Scan for the cell matching the given text and deliver its [x, y] coordinate at center. 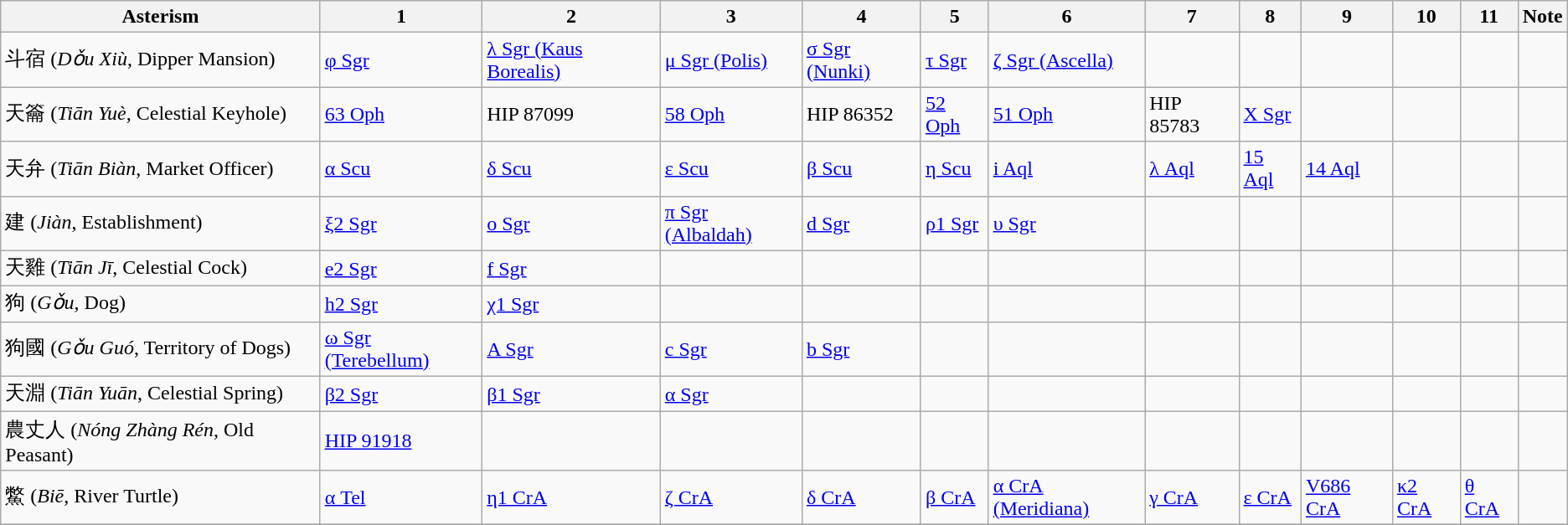
ρ1 Sgr [955, 223]
θ CrA [1489, 497]
α Tel [401, 497]
8 [1270, 17]
58 Oph [730, 114]
α Scu [401, 169]
ε Scu [730, 169]
HIP 91918 [401, 441]
λ Sgr (Kaus Borealis) [571, 60]
天淵 (Tiān Yuān, Celestial Spring) [161, 394]
i Aql [1067, 169]
52 Oph [955, 114]
β Scu [861, 169]
V686 CrA [1347, 497]
ω Sgr (Terebellum) [401, 348]
狗國 (Gǒu Guó, Territory of Dogs) [161, 348]
η Scu [955, 169]
γ CrA [1192, 497]
1 [401, 17]
51 Oph [1067, 114]
6 [1067, 17]
μ Sgr (Polis) [730, 60]
c Sgr [730, 348]
15 Aql [1270, 169]
斗宿 (Dǒu Xiù, Dipper Mansion) [161, 60]
HIP 85783 [1192, 114]
χ1 Sgr [571, 305]
η1 CrA [571, 497]
υ Sgr [1067, 223]
4 [861, 17]
α Sgr [730, 394]
天籥 (Tiān Yuè, Celestial Keyhole) [161, 114]
e2 Sgr [401, 268]
天弁 (Tiān Biàn, Market Officer) [161, 169]
ζ Sgr (Ascella) [1067, 60]
10 [1426, 17]
β CrA [955, 497]
τ Sgr [955, 60]
h2 Sgr [401, 305]
Note [1543, 17]
HIP 87099 [571, 114]
κ2 CrA [1426, 497]
δ Scu [571, 169]
天雞 (Tiān Jī, Celestial Cock) [161, 268]
b Sgr [861, 348]
f Sgr [571, 268]
建 (Jiàn, Establishment) [161, 223]
3 [730, 17]
狗 (Gǒu, Dog) [161, 305]
X Sgr [1270, 114]
ξ2 Sgr [401, 223]
Asterism [161, 17]
2 [571, 17]
5 [955, 17]
α CrA (Meridiana) [1067, 497]
β2 Sgr [401, 394]
63 Oph [401, 114]
14 Aql [1347, 169]
π Sgr (Albaldah) [730, 223]
δ CrA [861, 497]
11 [1489, 17]
ε CrA [1270, 497]
A Sgr [571, 348]
λ Aql [1192, 169]
農丈人 (Nóng Zhàng Rén, Old Peasant) [161, 441]
9 [1347, 17]
ο Sgr [571, 223]
φ Sgr [401, 60]
7 [1192, 17]
d Sgr [861, 223]
鱉 (Biē, River Turtle) [161, 497]
HIP 86352 [861, 114]
β1 Sgr [571, 394]
ζ CrA [730, 497]
σ Sgr (Nunki) [861, 60]
